Return the [x, y] coordinate for the center point of the cell that contains the specified text.  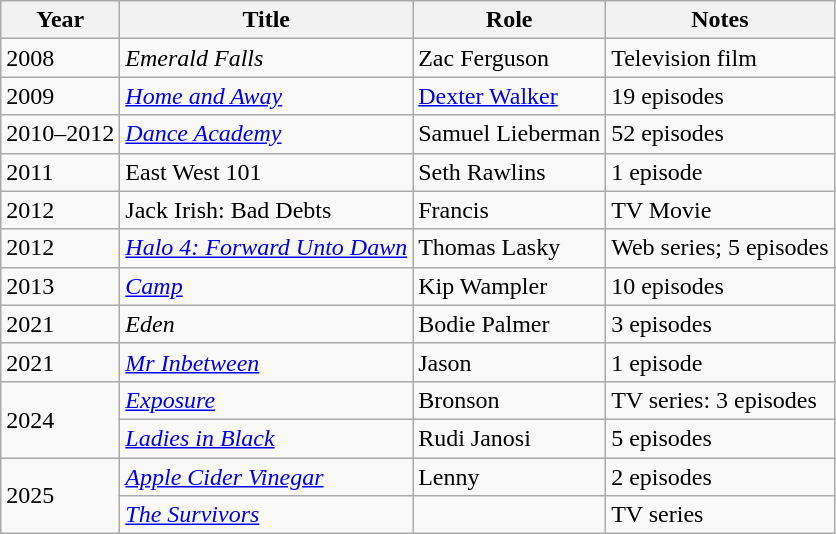
Thomas Lasky [510, 248]
Jason [510, 362]
East West 101 [266, 172]
Mr Inbetween [266, 362]
2009 [60, 96]
Notes [720, 20]
Lenny [510, 477]
Bronson [510, 400]
Halo 4: Forward Unto Dawn [266, 248]
Title [266, 20]
Bodie Palmer [510, 324]
TV series: 3 episodes [720, 400]
Television film [720, 58]
TV series [720, 515]
2025 [60, 496]
Dance Academy [266, 134]
19 episodes [720, 96]
Francis [510, 210]
5 episodes [720, 438]
Seth Rawlins [510, 172]
10 episodes [720, 286]
Kip Wampler [510, 286]
Home and Away [266, 96]
2 episodes [720, 477]
Exposure [266, 400]
52 episodes [720, 134]
Zac Ferguson [510, 58]
TV Movie [720, 210]
2024 [60, 419]
Dexter Walker [510, 96]
Year [60, 20]
2008 [60, 58]
Rudi Janosi [510, 438]
Jack Irish: Bad Debts [266, 210]
Role [510, 20]
Web series; 5 episodes [720, 248]
3 episodes [720, 324]
Samuel Lieberman [510, 134]
Eden [266, 324]
2011 [60, 172]
Camp [266, 286]
The Survivors [266, 515]
2010–2012 [60, 134]
2013 [60, 286]
Emerald Falls [266, 58]
Apple Cider Vinegar [266, 477]
Ladies in Black [266, 438]
